Output the [X, Y] coordinate of the center of the cell containing the given text.  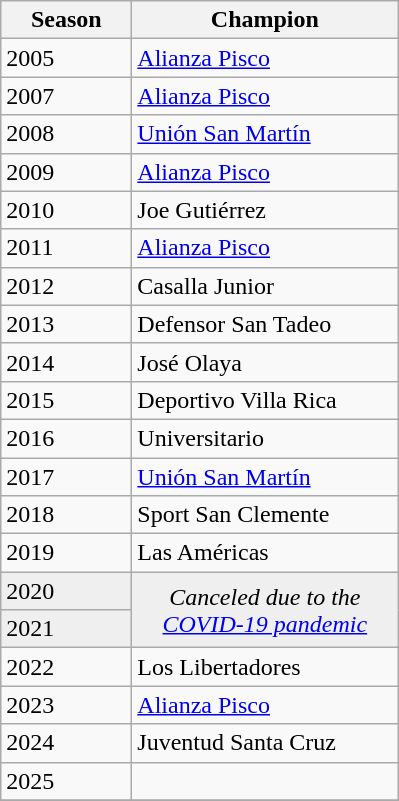
2016 [66, 438]
2005 [66, 58]
José Olaya [265, 362]
Champion [265, 20]
Juventud Santa Cruz [265, 743]
2019 [66, 553]
2023 [66, 705]
2017 [66, 477]
2012 [66, 286]
2009 [66, 172]
Deportivo Villa Rica [265, 400]
2010 [66, 210]
Los Libertadores [265, 667]
2015 [66, 400]
Las Américas [265, 553]
2021 [66, 629]
Sport San Clemente [265, 515]
2011 [66, 248]
2025 [66, 781]
2014 [66, 362]
Joe Gutiérrez [265, 210]
2022 [66, 667]
2020 [66, 591]
2007 [66, 96]
Universitario [265, 438]
2013 [66, 324]
2024 [66, 743]
Defensor San Tadeo [265, 324]
Season [66, 20]
Canceled due to the COVID-19 pandemic [265, 610]
Casalla Junior [265, 286]
2018 [66, 515]
2008 [66, 134]
